Provide the (x, y) coordinate of the cell's center where the given text is located.  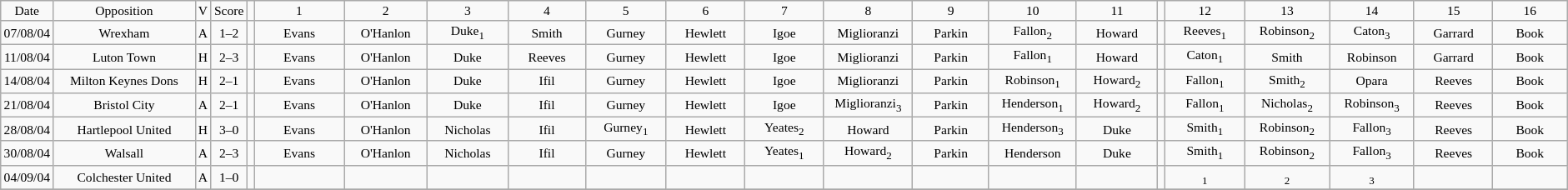
Robinson (1372, 57)
Yeates2 (784, 130)
10 (1032, 11)
07/08/04 (27, 33)
Date (27, 11)
Henderson1 (1032, 105)
21/08/04 (27, 105)
9 (950, 11)
Henderson (1032, 153)
Yeates1 (784, 153)
Miglioranzi3 (869, 105)
Score (228, 11)
4 (547, 11)
Reeves1 (1205, 33)
11 (1117, 11)
Hartlepool United (124, 130)
Bristol City (124, 105)
Gurney1 (626, 130)
Duke1 (467, 33)
Fallon2 (1032, 33)
16 (1530, 11)
30/08/04 (27, 153)
8 (869, 11)
11/08/04 (27, 57)
Colchester United (124, 177)
14/08/04 (27, 82)
6 (705, 11)
Henderson3 (1032, 130)
Wrexham (124, 33)
13 (1287, 11)
Smith2 (1287, 82)
Robinson1 (1032, 82)
Walsall (124, 153)
04/09/04 (27, 177)
14 (1372, 11)
Nicholas2 (1287, 105)
Caton1 (1205, 57)
5 (626, 11)
Opposition (124, 11)
7 (784, 11)
Robinson3 (1372, 105)
15 (1453, 11)
28/08/04 (27, 130)
Caton3 (1372, 33)
1–0 (228, 177)
Luton Town (124, 57)
3–0 (228, 130)
12 (1205, 11)
1–2 (228, 33)
Opara (1372, 82)
Milton Keynes Dons (124, 82)
V (203, 11)
